Detect which cell encompasses the target text, then output its (X, Y) center coordinate. 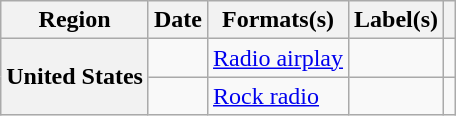
Rock radio (278, 96)
Label(s) (396, 20)
Region (75, 20)
Radio airplay (278, 58)
United States (75, 77)
Date (178, 20)
Formats(s) (278, 20)
